Return the [X, Y] coordinate for the center point of the cell that contains the specified text.  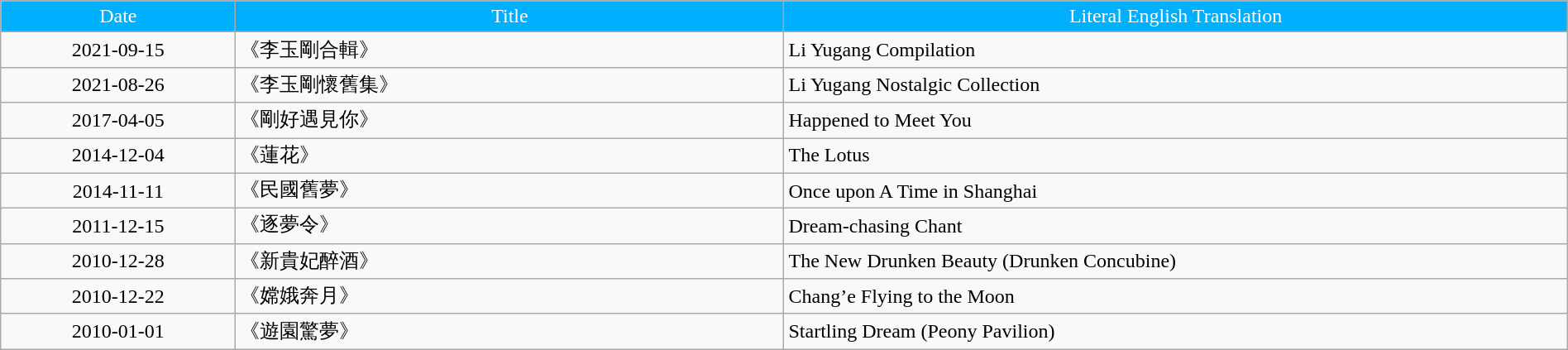
Title [509, 17]
Date [118, 17]
《嫦娥奔月》 [509, 296]
《遊園驚夢》 [509, 331]
Li Yugang Nostalgic Collection [1176, 84]
The New Drunken Beauty (Drunken Concubine) [1176, 261]
2021-09-15 [118, 50]
2014-11-11 [118, 190]
《逐夢令》 [509, 227]
2010-01-01 [118, 331]
2014-12-04 [118, 156]
The Lotus [1176, 156]
《李玉剛合輯》 [509, 50]
Startling Dream (Peony Pavilion) [1176, 331]
《蓮花》 [509, 156]
Chang’e Flying to the Moon [1176, 296]
《剛好遇見你》 [509, 121]
Once upon A Time in Shanghai [1176, 190]
Li Yugang Compilation [1176, 50]
2011-12-15 [118, 227]
《李玉剛懷舊集》 [509, 84]
2017-04-05 [118, 121]
《新貴妃醉酒》 [509, 261]
2010-12-28 [118, 261]
2021-08-26 [118, 84]
Dream-chasing Chant [1176, 227]
2010-12-22 [118, 296]
《民國舊夢》 [509, 190]
Literal English Translation [1176, 17]
Happened to Meet You [1176, 121]
